From the cell containing the given text, extract its center point as [X, Y] coordinate. 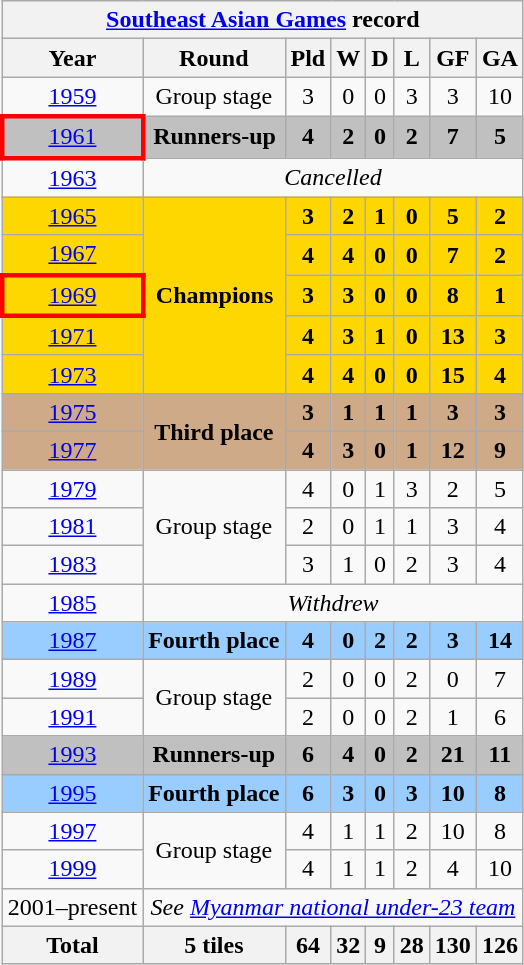
Round [214, 58]
L [412, 58]
1965 [72, 216]
1969 [72, 296]
Cancelled [334, 178]
1979 [72, 489]
1973 [72, 374]
D [380, 58]
GA [500, 58]
28 [412, 945]
21 [452, 755]
126 [500, 945]
13 [452, 336]
1999 [72, 869]
1991 [72, 717]
1993 [72, 755]
15 [452, 374]
64 [308, 945]
1987 [72, 641]
11 [500, 755]
1997 [72, 831]
1975 [72, 412]
2001–present [72, 907]
Champions [214, 295]
See Myanmar national under-23 team [334, 907]
1985 [72, 603]
12 [452, 450]
1981 [72, 527]
Year [72, 58]
32 [348, 945]
GF [452, 58]
Pld [308, 58]
Southeast Asian Games record [262, 20]
130 [452, 945]
1989 [72, 679]
1983 [72, 565]
14 [500, 641]
1963 [72, 178]
1959 [72, 97]
Third place [214, 431]
1995 [72, 793]
1977 [72, 450]
1971 [72, 336]
1961 [72, 136]
Total [72, 945]
Withdrew [334, 603]
1967 [72, 255]
5 tiles [214, 945]
W [348, 58]
